Capture the cell that displays the provided text and extract its (x, y) central coordinate. 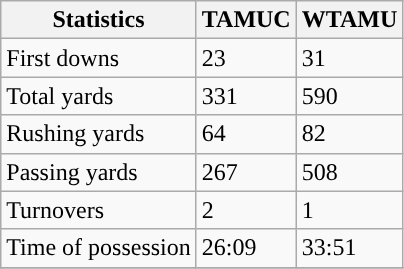
Time of possession (99, 248)
26:09 (246, 248)
33:51 (350, 248)
Turnovers (99, 210)
64 (246, 134)
2 (246, 210)
Rushing yards (99, 134)
23 (246, 58)
82 (350, 134)
WTAMU (350, 20)
First downs (99, 58)
267 (246, 172)
TAMUC (246, 20)
Total yards (99, 96)
331 (246, 96)
508 (350, 172)
Passing yards (99, 172)
31 (350, 58)
590 (350, 96)
Statistics (99, 20)
1 (350, 210)
